Scan for the cell matching the given text and deliver its [x, y] coordinate at center. 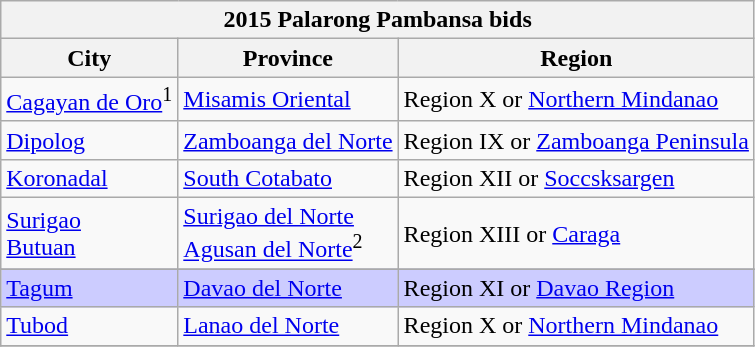
Region IX or Zamboanga Peninsula [576, 140]
Lanao del Norte [288, 326]
SurigaoButuan [90, 234]
Misamis Oriental [288, 100]
Province [288, 58]
South Cotabato [288, 178]
Tubod [90, 326]
Zamboanga del Norte [288, 140]
Surigao del NorteAgusan del Norte2 [288, 234]
Cagayan de Oro1 [90, 100]
Region XII or Soccsksargen [576, 178]
Koronadal [90, 178]
Tagum [90, 288]
Region [576, 58]
City [90, 58]
Davao del Norte [288, 288]
Dipolog [90, 140]
Region XI or Davao Region [576, 288]
Region XIII or Caraga [576, 234]
2015 Palarong Pambansa bids [378, 20]
